Output the [X, Y] coordinate of the center of the cell containing the given text.  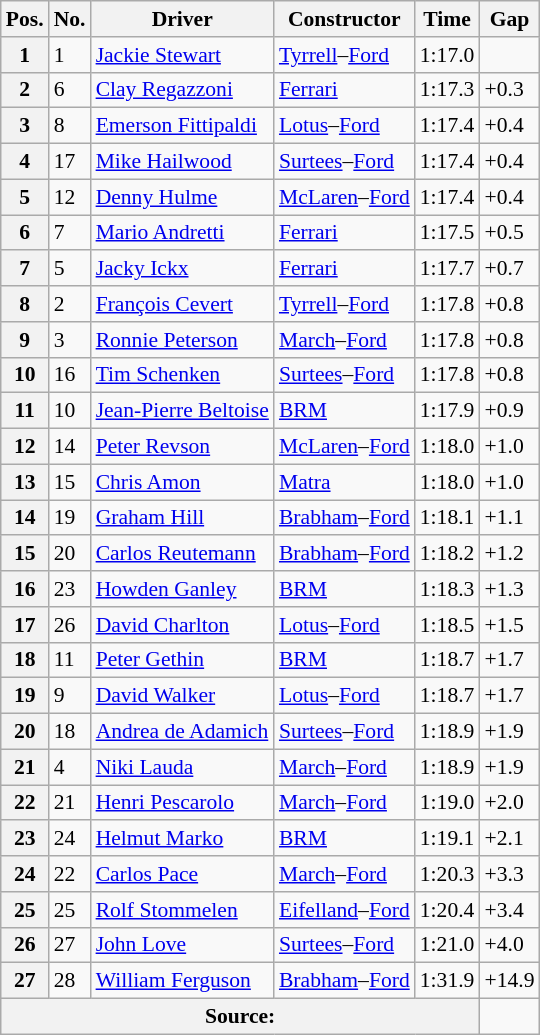
Matra [344, 482]
Carlos Reutemann [182, 554]
1:20.3 [448, 874]
François Cevert [182, 304]
+0.9 [509, 411]
Rolf Stommelen [182, 910]
28 [70, 981]
Andrea de Adamich [182, 732]
1:31.9 [448, 981]
Jackie Stewart [182, 55]
Constructor [344, 19]
Denny Hulme [182, 197]
David Walker [182, 696]
William Ferguson [182, 981]
1:18.3 [448, 589]
1:17.7 [448, 269]
Gap [509, 19]
Henri Pescarolo [182, 803]
+2.1 [509, 839]
1:17.3 [448, 90]
Clay Regazzoni [182, 90]
+14.9 [509, 981]
John Love [182, 945]
+0.5 [509, 233]
Mario Andretti [182, 233]
1:21.0 [448, 945]
+1.1 [509, 518]
1:18.1 [448, 518]
No. [70, 19]
Helmut Marko [182, 839]
13 [25, 482]
Jean-Pierre Beltoise [182, 411]
Peter Gethin [182, 660]
Jacky Ickx [182, 269]
Eifelland–Ford [344, 910]
1:19.0 [448, 803]
+3.4 [509, 910]
+3.3 [509, 874]
1:17.9 [448, 411]
1:17.5 [448, 233]
Time [448, 19]
+0.7 [509, 269]
Ronnie Peterson [182, 340]
+2.0 [509, 803]
David Charlton [182, 625]
1:18.2 [448, 554]
Peter Revson [182, 447]
Driver [182, 19]
1:17.0 [448, 55]
1:20.4 [448, 910]
Graham Hill [182, 518]
Pos. [25, 19]
Niki Lauda [182, 767]
Howden Ganley [182, 589]
1:18.5 [448, 625]
Chris Amon [182, 482]
+4.0 [509, 945]
Tim Schenken [182, 375]
+1.2 [509, 554]
1:19.1 [448, 839]
Carlos Pace [182, 874]
Mike Hailwood [182, 162]
+1.3 [509, 589]
+1.5 [509, 625]
Source: [240, 1017]
Emerson Fittipaldi [182, 126]
+0.3 [509, 90]
